Capture the cell that displays the provided text and extract its (x, y) central coordinate. 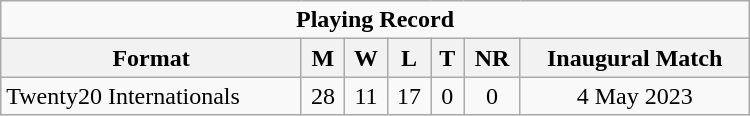
Twenty20 Internationals (152, 96)
11 (366, 96)
Playing Record (375, 20)
28 (322, 96)
Format (152, 58)
Inaugural Match (634, 58)
17 (410, 96)
4 May 2023 (634, 96)
NR (492, 58)
L (410, 58)
M (322, 58)
T (448, 58)
W (366, 58)
